Capture the cell that displays the provided text and extract its [X, Y] central coordinate. 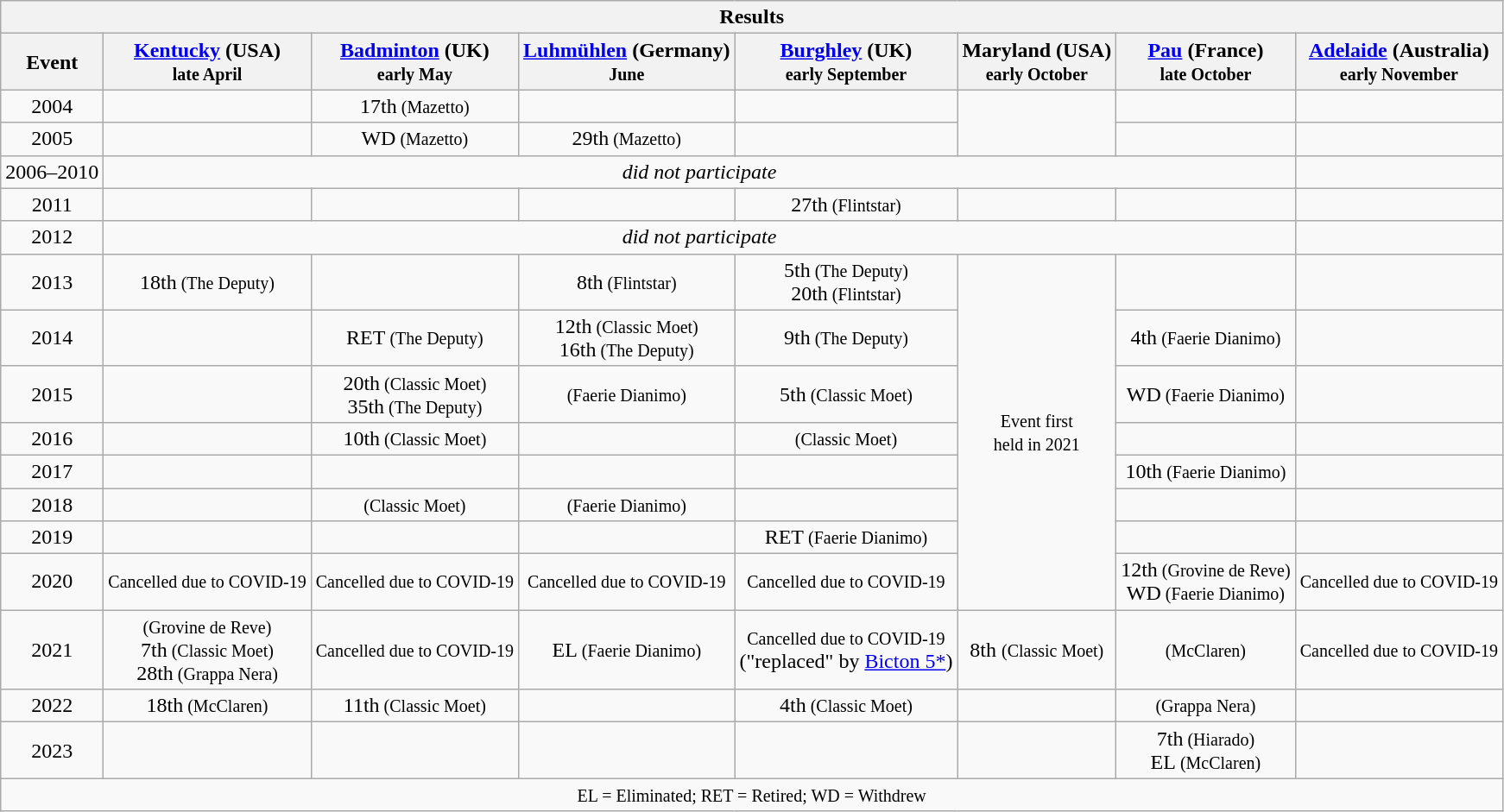
EL (Faerie Dianimo) [627, 650]
10th (Faerie Dianimo) [1206, 471]
Adelaide (Australia)early November [1399, 62]
Event firstheld in 2021 [1037, 431]
EL = Eliminated; RET = Retired; WD = Withdrew [752, 795]
18th (McClaren) [207, 706]
9th (The Deputy) [846, 338]
2016 [52, 438]
Kentucky (USA)late April [207, 62]
RET (Faerie Dianimo) [846, 538]
(Grovine de Reve)7th (Classic Moet)28th (Grappa Nera) [207, 650]
Results [752, 17]
29th (Mazetto) [627, 139]
4th (Classic Moet) [846, 706]
2015 [52, 393]
WD (Faerie Dianimo) [1206, 393]
Pau (France)late October [1206, 62]
Event [52, 62]
2006–2010 [52, 172]
RET (The Deputy) [414, 338]
4th (Faerie Dianimo) [1206, 338]
17th (Mazetto) [414, 106]
8th (Flintstar) [627, 281]
5th (Classic Moet) [846, 393]
10th (Classic Moet) [414, 438]
27th (Flintstar) [846, 205]
12th (Classic Moet)16th (The Deputy) [627, 338]
2005 [52, 139]
Maryland (USA)early October [1037, 62]
7th (Hiarado)EL (McClaren) [1206, 751]
11th (Classic Moet) [414, 706]
2013 [52, 281]
5th (The Deputy)20th (Flintstar) [846, 281]
Badminton (UK)early May [414, 62]
Luhmühlen (Germany)June [627, 62]
8th (Classic Moet) [1037, 650]
2011 [52, 205]
18th (The Deputy) [207, 281]
Cancelled due to COVID-19("replaced" by Bicton 5*) [846, 650]
20th (Classic Moet)35th (The Deputy) [414, 393]
(Grappa Nera) [1206, 706]
2012 [52, 237]
2022 [52, 706]
2019 [52, 538]
2023 [52, 751]
Burghley (UK)early September [846, 62]
2014 [52, 338]
2021 [52, 650]
2018 [52, 505]
2004 [52, 106]
12th (Grovine de Reve)WD (Faerie Dianimo) [1206, 582]
2020 [52, 582]
WD (Mazetto) [414, 139]
2017 [52, 471]
(McClaren) [1206, 650]
